Provide the [x, y] coordinate of the cell's center where the given text is located.  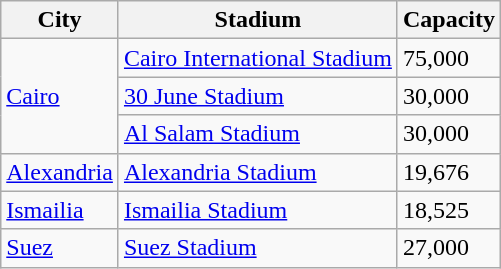
Suez [60, 248]
Alexandria Stadium [258, 172]
Suez Stadium [258, 248]
City [60, 20]
30 June Stadium [258, 96]
Capacity [448, 20]
Cairo International Stadium [258, 58]
Ismailia [60, 210]
Al Salam Stadium [258, 134]
18,525 [448, 210]
Cairo [60, 96]
27,000 [448, 248]
75,000 [448, 58]
Stadium [258, 20]
Ismailia Stadium [258, 210]
Alexandria [60, 172]
19,676 [448, 172]
